Return the [X, Y] coordinate for the center point of the cell that contains the specified text.  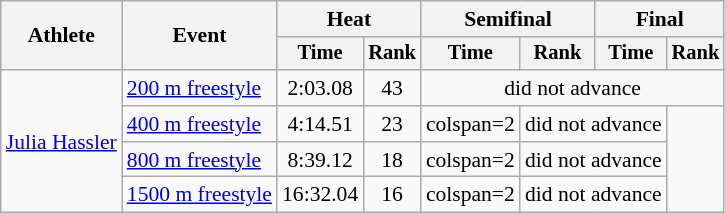
2:03.08 [320, 88]
4:14.51 [320, 124]
Final [660, 19]
Julia Hassler [62, 141]
Event [200, 36]
1500 m freestyle [200, 195]
800 m freestyle [200, 160]
200 m freestyle [200, 88]
Heat [349, 19]
400 m freestyle [200, 124]
23 [392, 124]
Athlete [62, 36]
Semifinal [508, 19]
8:39.12 [320, 160]
18 [392, 160]
16 [392, 195]
16:32.04 [320, 195]
43 [392, 88]
